Output the (x, y) coordinate of the center of the cell containing the given text.  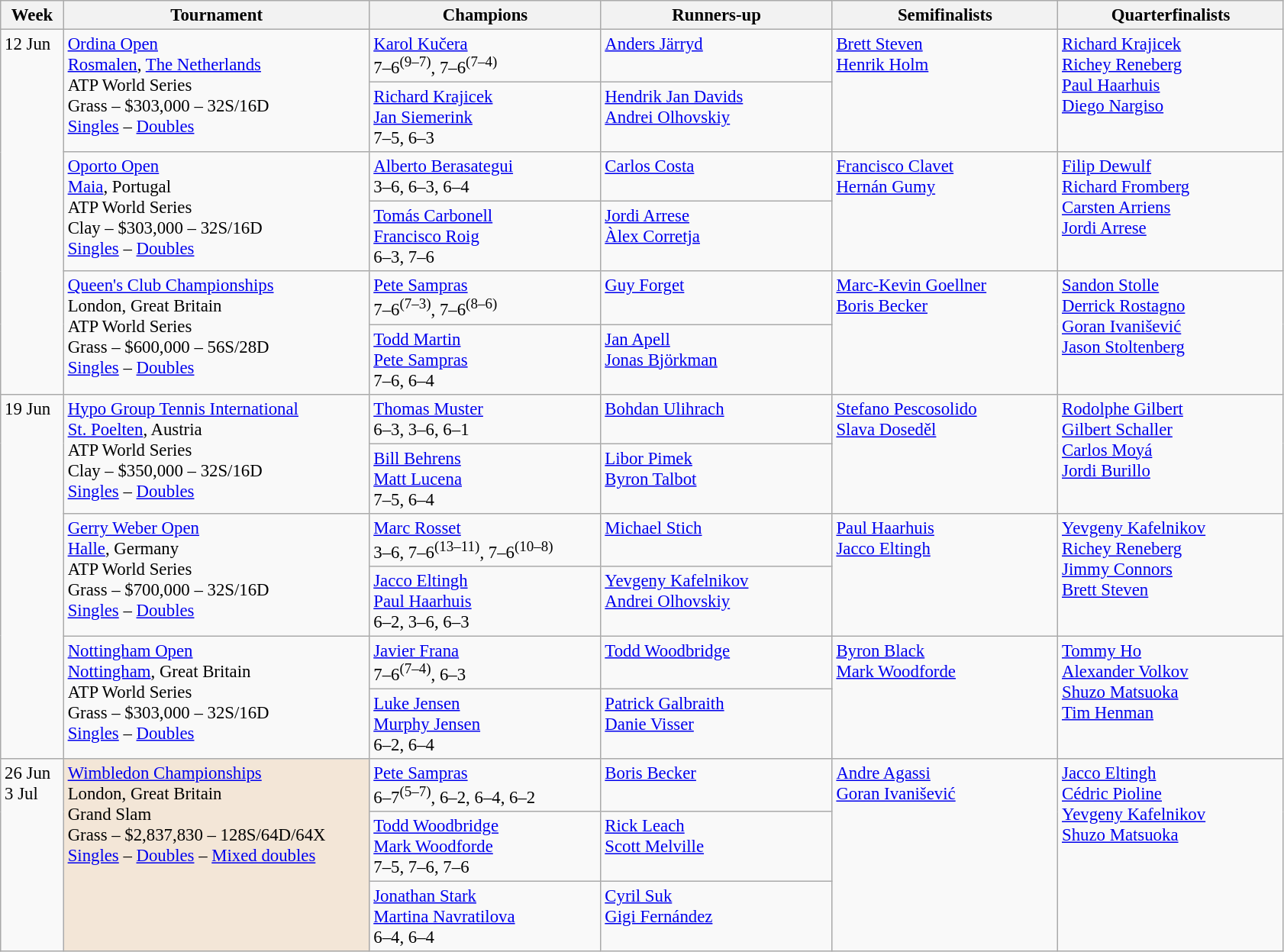
Libor Pimek Byron Talbot (716, 479)
Tommy Ho Alexander Volkov Shuzo Matsuoka Tim Henman (1171, 698)
Todd Woodbridge Mark Woodforde 7–5, 7–6, 7–6 (486, 847)
Luke Jensen Murphy Jensen 6–2, 6–4 (486, 724)
Rodolphe Gilbert Gilbert Schaller Carlos Moyá Jordi Burillo (1171, 453)
Jan Apell Jonas Björkman (716, 360)
Jordi Arrese Àlex Corretja (716, 237)
Karol Kučera 7–6(9–7), 7–6(7–4) (486, 56)
Tournament (217, 15)
Patrick Galbraith Danie Visser (716, 724)
Yevgeny Kafelnikov Andrei Olhovskiy (716, 602)
Boris Becker (716, 785)
Carlos Costa (716, 177)
Sandon Stolle Derrick Rostagno Goran Ivanišević Jason Stoltenberg (1171, 333)
Jonathan Stark Martina Navratilova 6–4, 6–4 (486, 917)
Paul Haarhuis Jacco Eltingh (945, 574)
Queen's Club Championships London, Great BritainATP World SeriesGrass – $600,000 – 56S/28D Singles – Doubles (217, 333)
Runners-up (716, 15)
Todd Woodbridge (716, 663)
Cyril Suk Gigi Fernández (716, 917)
Guy Forget (716, 298)
Hypo Group Tennis International St. Poelten, AustriaATP World SeriesClay – $350,000 – 32S/16D Singles – Doubles (217, 453)
Andre Agassi Goran Ivanišević (945, 855)
Marc-Kevin Goellner Boris Becker (945, 333)
Bohdan Ulihrach (716, 418)
Week (32, 15)
Alberto Berasategui 3–6, 6–3, 6–4 (486, 177)
Francisco Clavet Hernán Gumy (945, 211)
Pete Sampras 7–6(7–3), 7–6(8–6) (486, 298)
Thomas Muster 6–3, 3–6, 6–1 (486, 418)
Stefano Pescosolido Slava Doseděl (945, 453)
Hendrik Jan Davids Andrei Olhovskiy (716, 118)
26 Jun3 Jul (32, 855)
Gerry Weber Open Halle, GermanyATP World SeriesGrass – $700,000 – 32S/16D Singles – Doubles (217, 574)
Nottingham Open Nottingham, Great BritainATP World SeriesGrass – $303,000 – 32S/16D Singles – Doubles (217, 698)
Oporto Open Maia, PortugalATP World SeriesClay – $303,000 – 32S/16D Singles – Doubles (217, 211)
Filip Dewulf Richard Fromberg Carsten Arriens Jordi Arrese (1171, 211)
Richard Krajicek Richey Reneberg Paul Haarhuis Diego Nargiso (1171, 92)
Brett Steven Henrik Holm (945, 92)
Michael Stich (716, 539)
19 Jun (32, 576)
Ordina Open Rosmalen, The NetherlandsATP World SeriesGrass – $303,000 – 32S/16D Singles – Doubles (217, 92)
Yevgeny Kafelnikov Richey Reneberg Jimmy Connors Brett Steven (1171, 574)
12 Jun (32, 212)
Quarterfinalists (1171, 15)
Richard Krajicek Jan Siemerink 7–5, 6–3 (486, 118)
Bill Behrens Matt Lucena 7–5, 6–4 (486, 479)
Byron Black Mark Woodforde (945, 698)
Champions (486, 15)
Wimbledon Championships London, Great BritainGrand SlamGrass – $2,837,830 – 128S/64D/64X Singles – Doubles – Mixed doubles (217, 855)
Javier Frana 7–6(7–4), 6–3 (486, 663)
Tomás Carbonell Francisco Roig 6–3, 7–6 (486, 237)
Pete Sampras6–7(5–7), 6–2, 6–4, 6–2 (486, 785)
Anders Järryd (716, 56)
Marc Rosset 3–6, 7–6(13–11), 7–6(10–8) (486, 539)
Jacco Eltingh Paul Haarhuis 6–2, 3–6, 6–3 (486, 602)
Semifinalists (945, 15)
Todd Martin Pete Sampras 7–6, 6–4 (486, 360)
Rick Leach Scott Melville (716, 847)
Jacco Eltingh Cédric Pioline Yevgeny Kafelnikov Shuzo Matsuoka (1171, 855)
